For the text-containing cell, return its midpoint in (x, y) coordinate format. 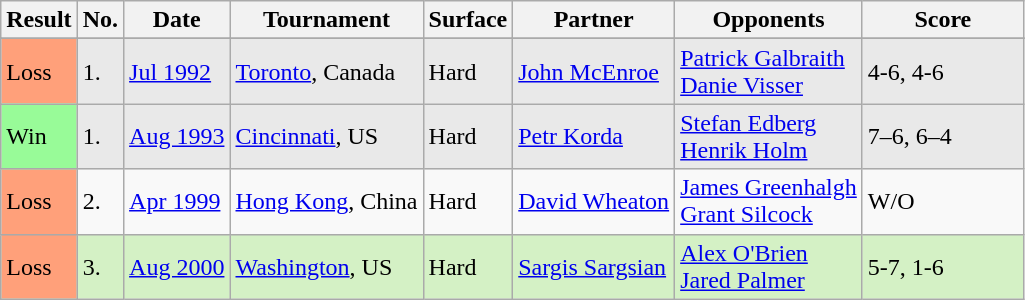
3. (100, 266)
Petr Korda (594, 136)
John McEnroe (594, 72)
Aug 2000 (177, 266)
Toronto, Canada (326, 72)
Jul 1992 (177, 72)
Stefan Edberg Henrik Holm (769, 136)
Surface (468, 20)
4-6, 4-6 (942, 72)
Sargis Sargsian (594, 266)
5-7, 1-6 (942, 266)
Score (942, 20)
Tournament (326, 20)
James Greenhalgh Grant Silcock (769, 202)
Washington, US (326, 266)
7–6, 6–4 (942, 136)
Patrick Galbraith Danie Visser (769, 72)
David Wheaton (594, 202)
Partner (594, 20)
2. (100, 202)
Aug 1993 (177, 136)
Apr 1999 (177, 202)
Result (39, 20)
Date (177, 20)
Cincinnati, US (326, 136)
Win (39, 136)
W/O (942, 202)
Hong Kong, China (326, 202)
Opponents (769, 20)
No. (100, 20)
Alex O'Brien Jared Palmer (769, 266)
